Locate the cell with the specified text and output its (x, y) center coordinate. 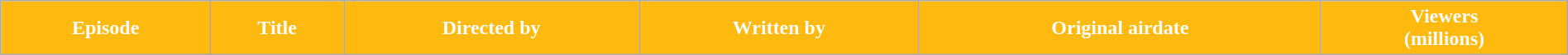
Title (278, 28)
Viewers(millions) (1444, 28)
Written by (779, 28)
Episode (106, 28)
Original airdate (1120, 28)
Directed by (491, 28)
